Output the [X, Y] coordinate of the center of the cell containing the given text.  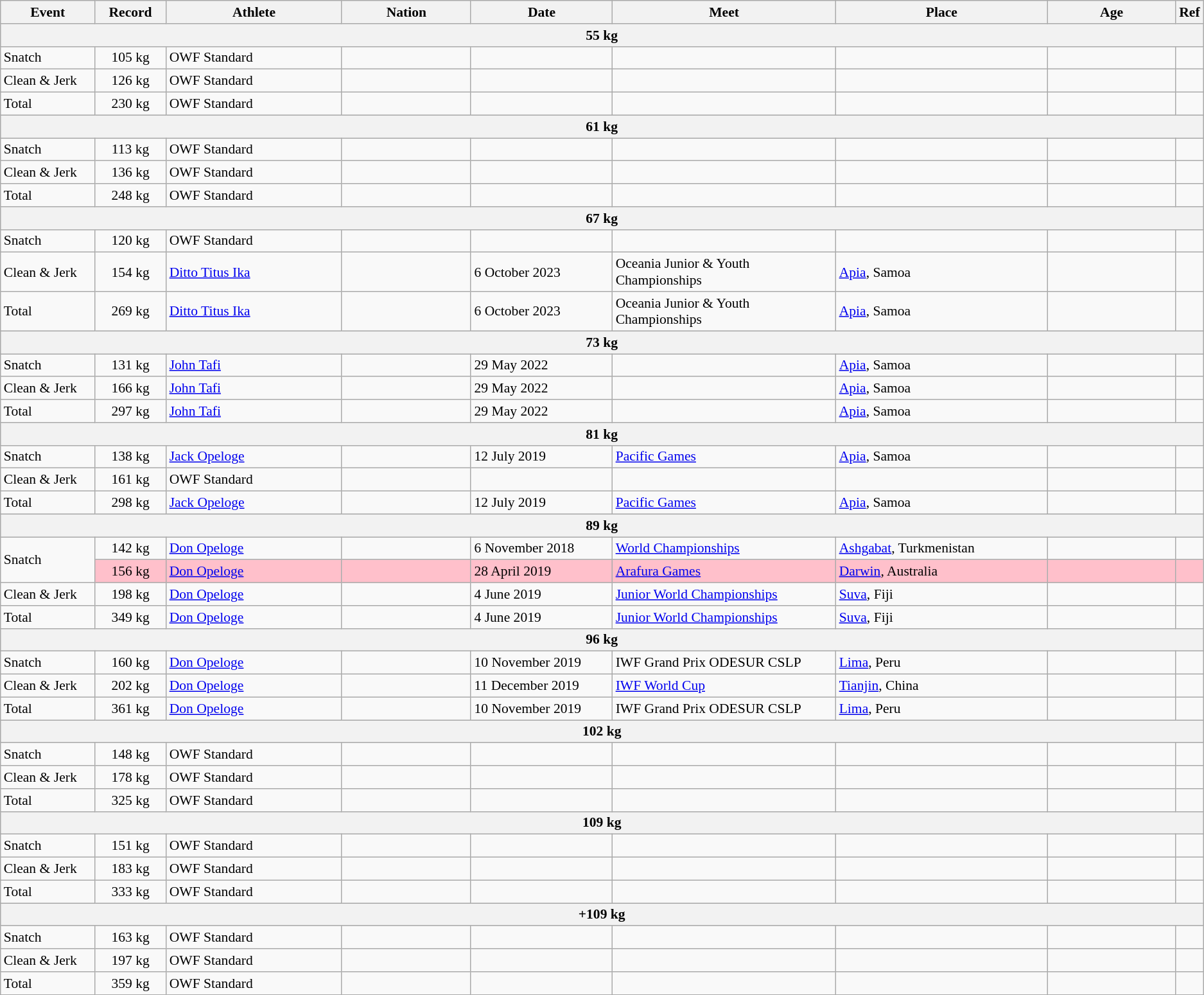
Arafura Games [724, 572]
89 kg [602, 525]
Darwin, Australia [941, 572]
333 kg [131, 892]
161 kg [131, 480]
105 kg [131, 58]
Athlete [254, 12]
166 kg [131, 389]
102 kg [602, 732]
28 April 2019 [541, 572]
163 kg [131, 938]
298 kg [131, 503]
361 kg [131, 709]
Ashgabat, Turkmenistan [941, 549]
96 kg [602, 640]
148 kg [131, 755]
198 kg [131, 594]
325 kg [131, 800]
131 kg [131, 365]
197 kg [131, 960]
151 kg [131, 846]
Age [1112, 12]
Tianjin, China [941, 686]
109 kg [602, 823]
Record [131, 12]
120 kg [131, 241]
230 kg [131, 104]
6 November 2018 [541, 549]
Date [541, 12]
202 kg [131, 686]
Place [941, 12]
+109 kg [602, 915]
349 kg [131, 617]
248 kg [131, 195]
183 kg [131, 869]
67 kg [602, 218]
73 kg [602, 342]
81 kg [602, 434]
Event [48, 12]
55 kg [602, 35]
142 kg [131, 549]
138 kg [131, 457]
Nation [406, 12]
156 kg [131, 572]
126 kg [131, 81]
297 kg [131, 411]
154 kg [131, 272]
160 kg [131, 663]
IWF World Cup [724, 686]
113 kg [131, 150]
136 kg [131, 173]
Meet [724, 12]
11 December 2019 [541, 686]
269 kg [131, 311]
61 kg [602, 127]
359 kg [131, 983]
World Championships [724, 549]
Ref [1189, 12]
178 kg [131, 777]
